Return the (x, y) coordinate for the center point of the cell that contains the specified text.  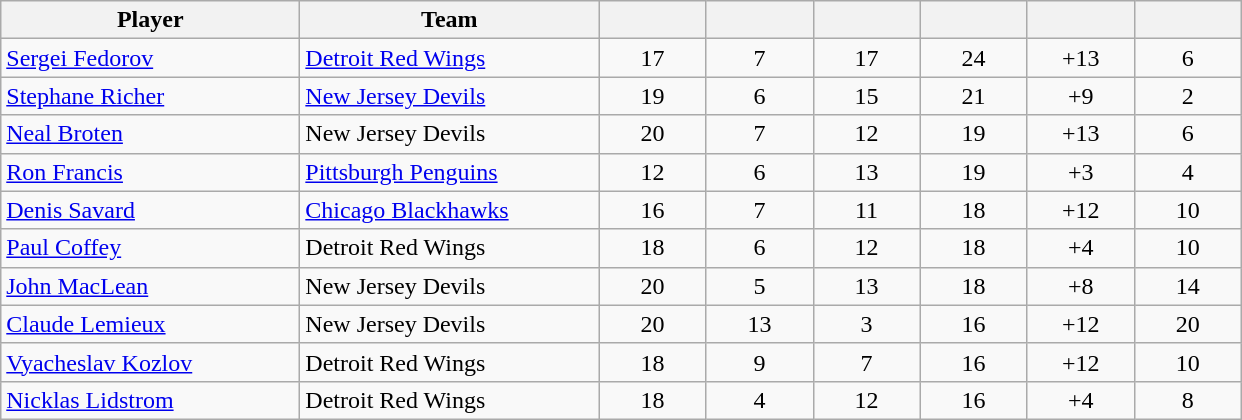
9 (760, 362)
Neal Broten (150, 134)
Ron Francis (150, 172)
Sergei Fedorov (150, 58)
Nicklas Lidstrom (150, 400)
+8 (1080, 286)
Player (150, 20)
2 (1188, 96)
John MacLean (150, 286)
Pittsburgh Penguins (450, 172)
21 (974, 96)
8 (1188, 400)
Claude Lemieux (150, 324)
24 (974, 58)
Paul Coffey (150, 248)
15 (866, 96)
Denis Savard (150, 210)
+3 (1080, 172)
14 (1188, 286)
Vyacheslav Kozlov (150, 362)
Stephane Richer (150, 96)
5 (760, 286)
Chicago Blackhawks (450, 210)
11 (866, 210)
3 (866, 324)
Team (450, 20)
+9 (1080, 96)
